Identify which cell holds the provided text, then report its [x, y] central coordinate. 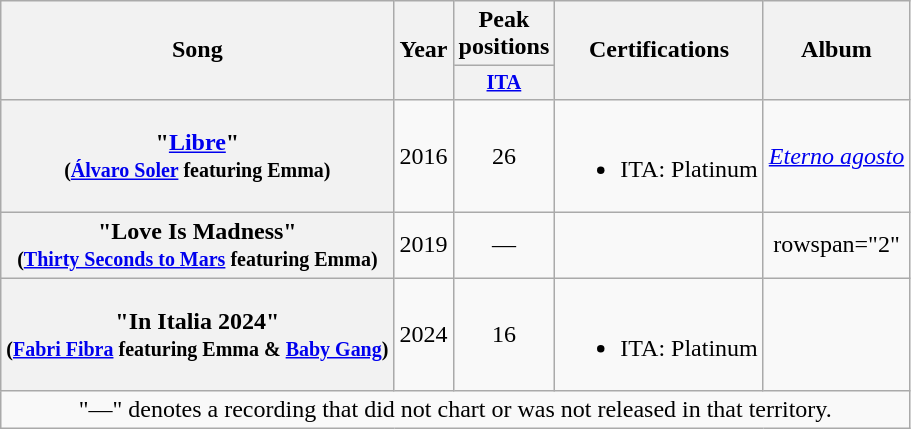
Certifications [659, 50]
"Libre"(Álvaro Soler featuring Emma) [198, 156]
— [504, 246]
"—" denotes a recording that did not chart or was not released in that territory. [456, 410]
2024 [424, 334]
Year [424, 50]
26 [504, 156]
16 [504, 334]
2019 [424, 246]
ITA [504, 83]
Song [198, 50]
2016 [424, 156]
Album [836, 50]
Peak positions [504, 34]
"In Italia 2024"(Fabri Fibra featuring Emma & Baby Gang) [198, 334]
rowspan="2" [836, 246]
"Love Is Madness"(Thirty Seconds to Mars featuring Emma) [198, 246]
Eterno agosto [836, 156]
